Detect which cell encompasses the target text, then output its (x, y) center coordinate. 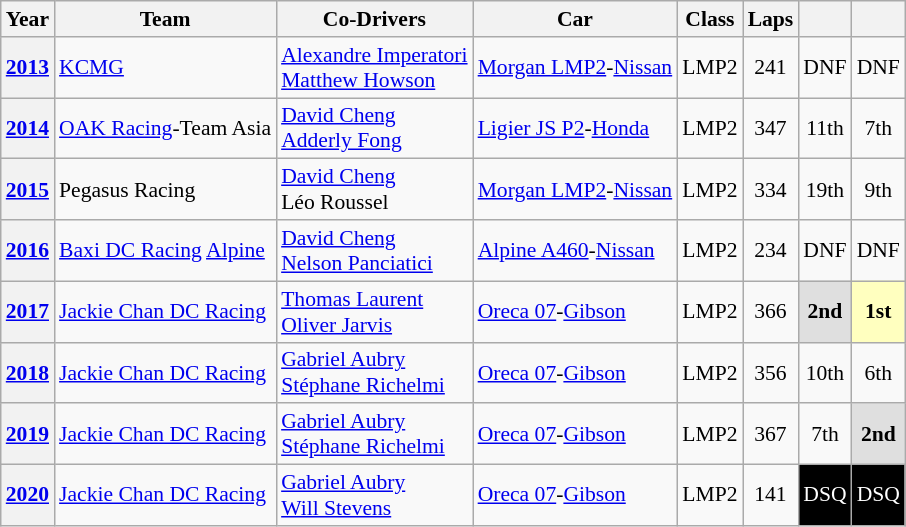
2013 (28, 68)
David Cheng Léo Roussel (374, 190)
Baxi DC Racing Alpine (165, 250)
Year (28, 19)
Gabriel Aubry Will Stevens (374, 496)
Car (576, 19)
Co-Drivers (374, 19)
9th (878, 190)
Class (710, 19)
366 (771, 312)
OAK Racing-Team Asia (165, 128)
11th (824, 128)
Alpine A460-Nissan (576, 250)
19th (824, 190)
367 (771, 434)
Laps (771, 19)
141 (771, 496)
Ligier JS P2-Honda (576, 128)
Thomas Laurent Oliver Jarvis (374, 312)
6th (878, 372)
David Cheng Adderly Fong (374, 128)
347 (771, 128)
Team (165, 19)
Pegasus Racing (165, 190)
2018 (28, 372)
334 (771, 190)
10th (824, 372)
1st (878, 312)
David Cheng Nelson Panciatici (374, 250)
234 (771, 250)
2015 (28, 190)
2020 (28, 496)
Alexandre Imperatori Matthew Howson (374, 68)
356 (771, 372)
2019 (28, 434)
2017 (28, 312)
2014 (28, 128)
241 (771, 68)
2016 (28, 250)
KCMG (165, 68)
